Scan for the cell matching the given text and deliver its [X, Y] coordinate at center. 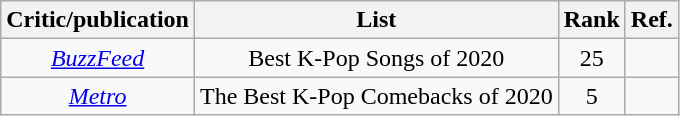
List [376, 20]
Critic/publication [98, 20]
Ref. [652, 20]
5 [592, 96]
Rank [592, 20]
Best K-Pop Songs of 2020 [376, 58]
25 [592, 58]
BuzzFeed [98, 58]
Metro [98, 96]
The Best K-Pop Comebacks of 2020 [376, 96]
